Scan for the cell matching the given text and deliver its (X, Y) coordinate at center. 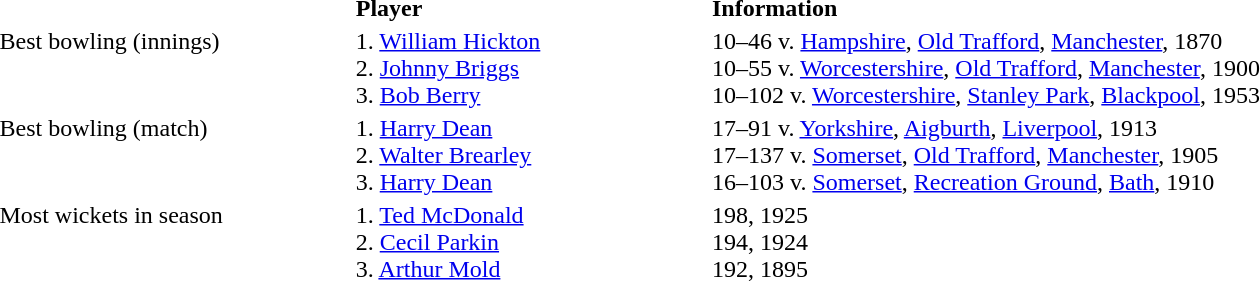
1. Harry Dean2. Walter Brearley3. Harry Dean (530, 155)
1. William Hickton2. Johnny Briggs3. Bob Berry (530, 68)
